Detect which cell encompasses the target text, then output its [X, Y] center coordinate. 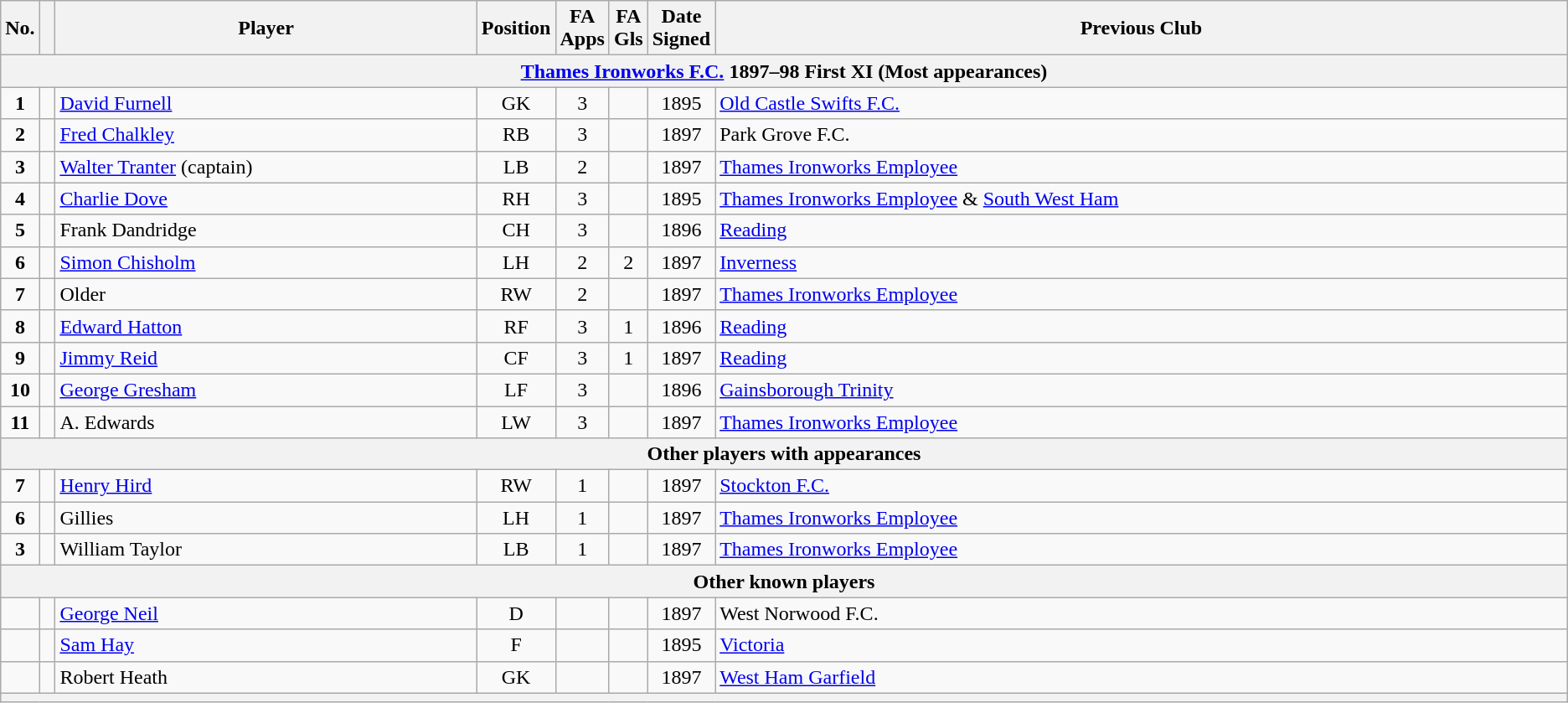
Simon Chisholm [266, 262]
No. [20, 28]
FA Apps [582, 28]
Walter Tranter (captain) [266, 167]
F [516, 645]
LW [516, 421]
FA Gls [628, 28]
Position [516, 28]
5 [20, 230]
CH [516, 230]
RH [516, 199]
West Ham Garfield [1142, 677]
A. Edwards [266, 421]
Park Grove F.C. [1142, 135]
4 [20, 199]
9 [20, 358]
William Taylor [266, 550]
Gillies [266, 518]
Frank Dandridge [266, 230]
Jimmy Reid [266, 358]
CF [516, 358]
RF [516, 326]
11 [20, 421]
8 [20, 326]
Thames Ironworks Employee & South West Ham [1142, 199]
RB [516, 135]
Fred Chalkley [266, 135]
David Furnell [266, 103]
George Gresham [266, 390]
Inverness [1142, 262]
Henry Hird [266, 486]
10 [20, 390]
Date Signed [681, 28]
Edward Hatton [266, 326]
George Neil [266, 613]
Stockton F.C. [1142, 486]
Sam Hay [266, 645]
Charlie Dove [266, 199]
Previous Club [1142, 28]
Thames Ironworks F.C. 1897–98 First XI (Most appearances) [784, 71]
Other players with appearances [784, 454]
LF [516, 390]
D [516, 613]
Robert Heath [266, 677]
Victoria [1142, 645]
Old Castle Swifts F.C. [1142, 103]
Gainsborough Trinity [1142, 390]
Player [266, 28]
Other known players [784, 582]
Older [266, 294]
West Norwood F.C. [1142, 613]
